Locate the cell with the specified text and output its (X, Y) center coordinate. 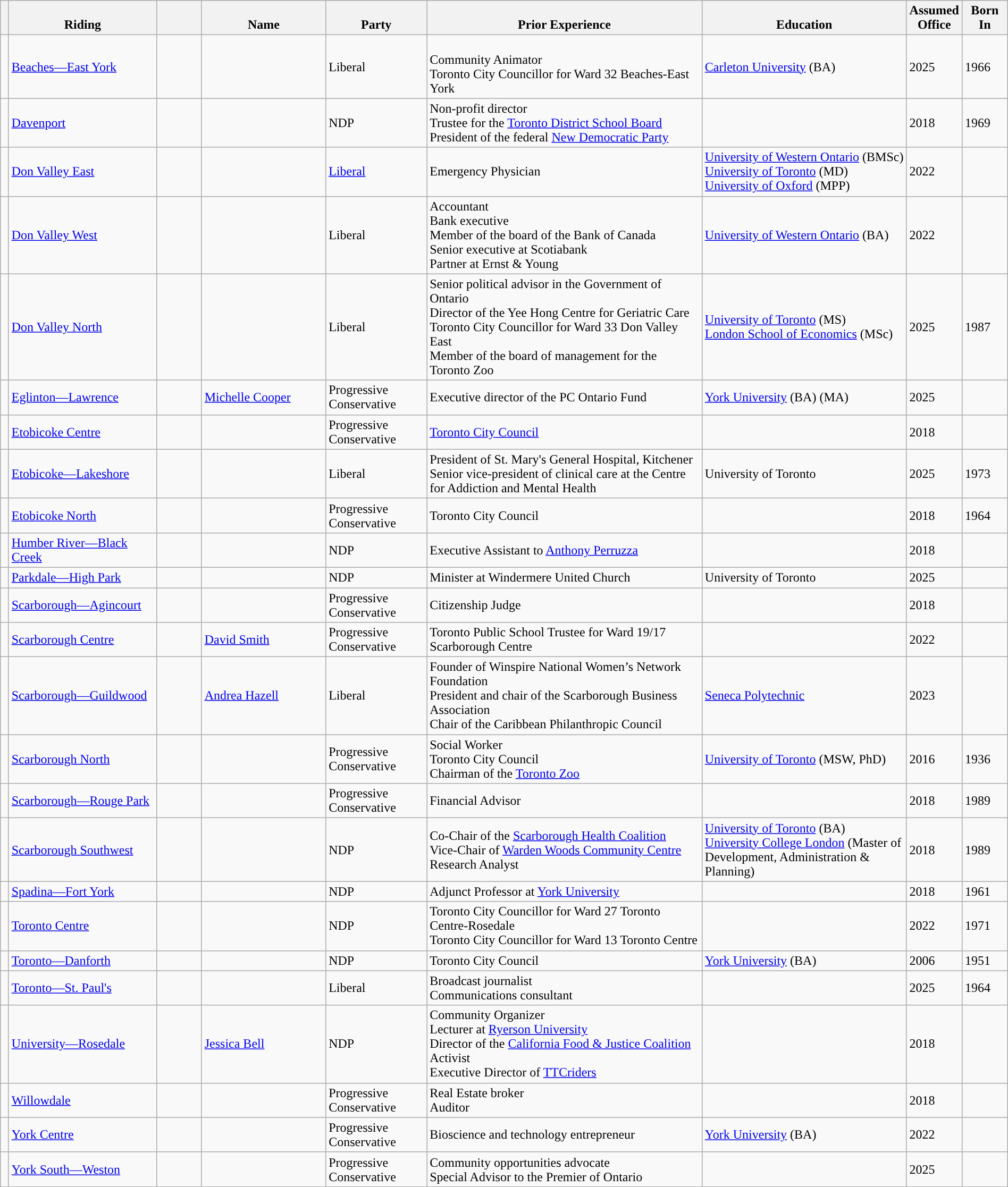
Executive director of the PC Ontario Fund (565, 398)
Parkdale—High Park (82, 577)
Andrea Hazell (264, 696)
Toronto Public School Trustee for Ward 19/17 Scarborough Centre (565, 640)
Scarborough Southwest (82, 849)
Scarborough—Rouge Park (82, 801)
Broadcast journalistCommunications consultant (565, 988)
Social WorkerToronto City CouncilChairman of the Toronto Zoo (565, 759)
1973 (985, 474)
York Centre (82, 1134)
Scarborough Centre (82, 640)
Bioscience and technology entrepreneur (565, 1134)
2006 (934, 961)
1969 (985, 123)
1971 (985, 926)
Adjunct Professor at York University (565, 891)
David Smith (264, 640)
Party (376, 18)
Eglinton—Lawrence (82, 398)
Toronto—Danforth (82, 961)
Spadina—Fort York (82, 891)
Financial Advisor (565, 801)
Toronto City Councillor for Ward 27 Toronto Centre-RosedaleToronto City Councillor for Ward 13 Toronto Centre (565, 926)
Minister at Windermere United Church (565, 577)
Don Valley West (82, 235)
Etobicoke—Lakeshore (82, 474)
Assumed Office (934, 18)
Michelle Cooper (264, 398)
1936 (985, 759)
Citizenship Judge (565, 605)
Scarborough—Guildwood (82, 696)
Scarborough—Agincourt (82, 605)
1961 (985, 891)
Willowdale (82, 1100)
University of Toronto (MSW, PhD) (804, 759)
Beaches—East York (82, 67)
Toronto Centre (82, 926)
Don Valley East (82, 172)
University of Toronto (MS)London School of Economics (MSc) (804, 327)
Etobicoke Centre (82, 432)
York University (BA) (MA) (804, 398)
2016 (934, 759)
Non-profit directorTrustee for the Toronto District School BoardPresident of the federal New Democratic Party (565, 123)
Davenport (82, 123)
Prior Experience (565, 18)
Scarborough North (82, 759)
1951 (985, 961)
Riding (82, 18)
Born In (985, 18)
York South—Weston (82, 1169)
Education (804, 18)
Carleton University (BA) (804, 67)
Seneca Polytechnic (804, 696)
Emergency Physician (565, 172)
University of Toronto (BA)University College London (Master of Development, Administration & Planning) (804, 849)
University of Western Ontario (BMSc)University of Toronto (MD)University of Oxford (MPP) (804, 172)
Executive Assistant to Anthony Perruzza (565, 550)
Toronto—St. Paul's (82, 988)
Don Valley North (82, 327)
President of St. Mary's General Hospital, KitchenerSenior vice-president of clinical care at the Centre for Addiction and Mental Health (565, 474)
Community AnimatorToronto City Councillor for Ward 32 Beaches-East York (565, 67)
Name (264, 18)
Community opportunities advocateSpecial Advisor to the Premier of Ontario (565, 1169)
1966 (985, 67)
University of Western Ontario (BA) (804, 235)
Real Estate brokerAuditor (565, 1100)
Co-Chair of the Scarborough Health CoalitionVice-Chair of Warden Woods Community CentreResearch Analyst (565, 849)
1987 (985, 327)
Etobicoke North (82, 516)
University—Rosedale (82, 1044)
2023 (934, 696)
Community OrganizerLecturer at Ryerson UniversityDirector of the California Food & Justice CoalitionActivistExecutive Director of TTCriders (565, 1044)
Humber River—Black Creek (82, 550)
Jessica Bell (264, 1044)
AccountantBank executiveMember of the board of the Bank of CanadaSenior executive at ScotiabankPartner at Ernst & Young (565, 235)
